Pinpoint the cell where the given text exists, returning its [x, y] midpoint coordinate. 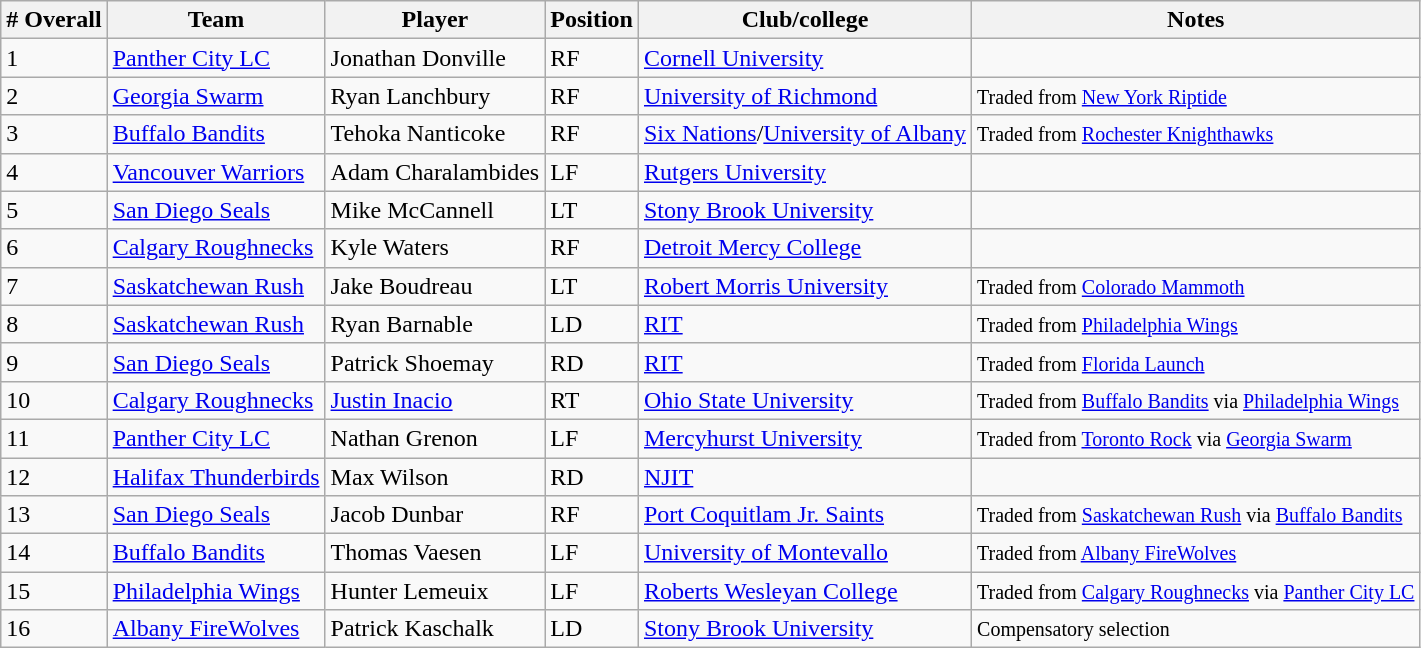
Traded from Florida Launch [1196, 362]
Ryan Barnable [435, 324]
7 [54, 286]
Thomas Vaesen [435, 553]
5 [54, 210]
Traded from Buffalo Bandits via Philadelphia Wings [1196, 400]
Rutgers University [804, 172]
Club/college [804, 20]
Ryan Lanchbury [435, 96]
Jacob Dunbar [435, 515]
Albany FireWolves [216, 629]
8 [54, 324]
Traded from Calgary Roughnecks via Panther City LC [1196, 591]
Kyle Waters [435, 248]
RT [592, 400]
12 [54, 477]
Jake Boudreau [435, 286]
Max Wilson [435, 477]
14 [54, 553]
16 [54, 629]
Vancouver Warriors [216, 172]
Cornell University [804, 58]
Notes [1196, 20]
11 [54, 438]
4 [54, 172]
Halifax Thunderbirds [216, 477]
Traded from Albany FireWolves [1196, 553]
Compensatory selection [1196, 629]
Mike McCannell [435, 210]
Jonathan Donville [435, 58]
Traded from New York Riptide [1196, 96]
6 [54, 248]
15 [54, 591]
Position [592, 20]
Six Nations/University of Albany [804, 134]
Player [435, 20]
Hunter Lemeuix [435, 591]
3 [54, 134]
Team [216, 20]
Traded from Colorado Mammoth [1196, 286]
Port Coquitlam Jr. Saints [804, 515]
Detroit Mercy College [804, 248]
Justin Inacio [435, 400]
University of Montevallo [804, 553]
Nathan Grenon [435, 438]
Traded from Toronto Rock via Georgia Swarm [1196, 438]
Adam Charalambides [435, 172]
13 [54, 515]
Georgia Swarm [216, 96]
University of Richmond [804, 96]
Philadelphia Wings [216, 591]
9 [54, 362]
Patrick Shoemay [435, 362]
Traded from Rochester Knighthawks [1196, 134]
10 [54, 400]
Traded from Philadelphia Wings [1196, 324]
NJIT [804, 477]
# Overall [54, 20]
2 [54, 96]
Roberts Wesleyan College [804, 591]
Robert Morris University [804, 286]
Patrick Kaschalk [435, 629]
Traded from Saskatchewan Rush via Buffalo Bandits [1196, 515]
Tehoka Nanticoke [435, 134]
1 [54, 58]
Ohio State University [804, 400]
Mercyhurst University [804, 438]
